For the text-containing cell, return its midpoint in [X, Y] coordinate format. 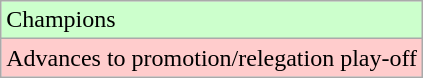
Champions [212, 20]
Advances to promotion/relegation play-off [212, 58]
